Determine the (x, y) coordinate at the center of the cell enclosing the given text.  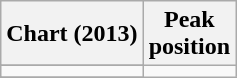
Chart (2013) (72, 34)
Peakposition (189, 34)
